Pinpoint the cell where the given text exists, returning its (x, y) midpoint coordinate. 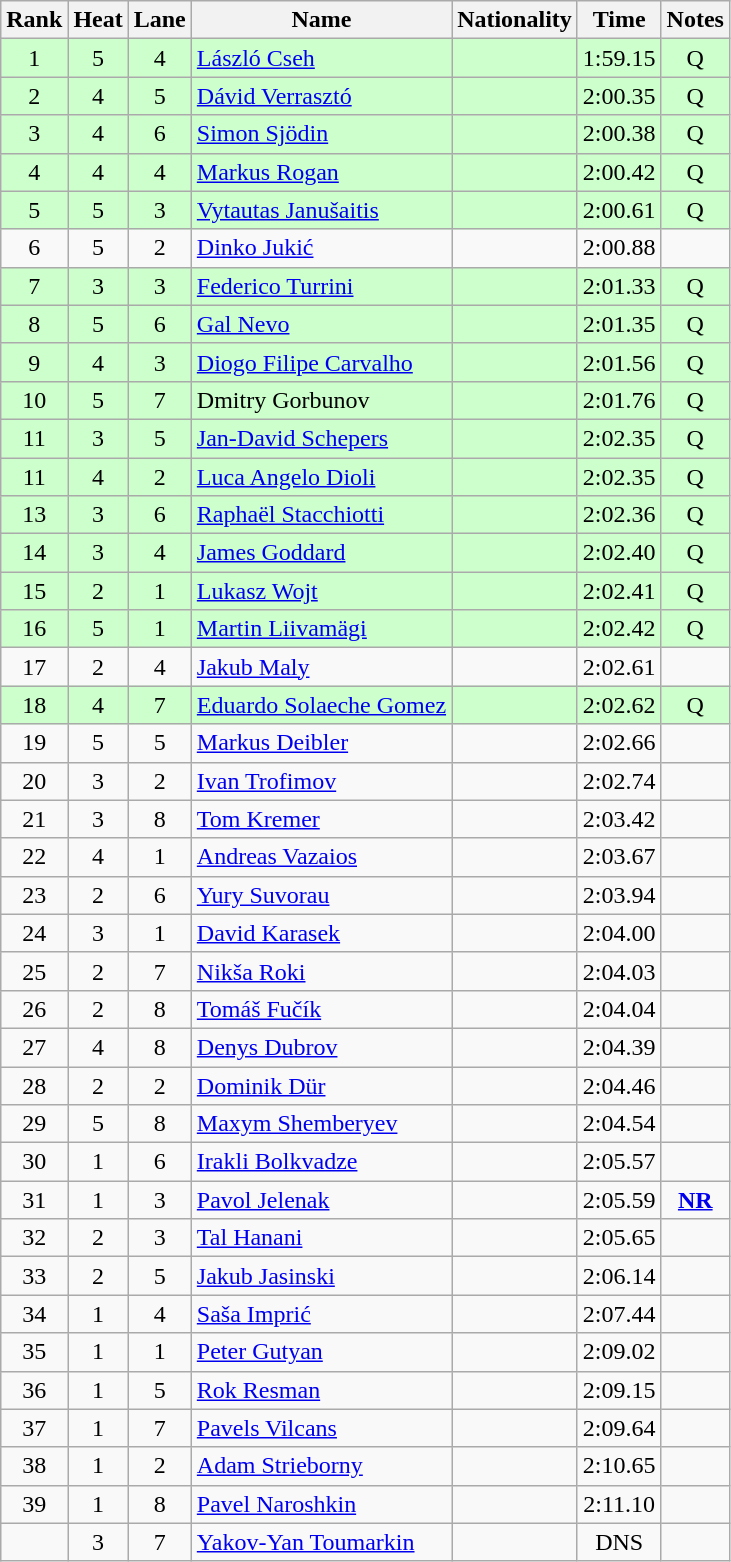
31 (34, 1200)
Diogo Filipe Carvalho (321, 362)
38 (34, 1466)
Yakov-Yan Toumarkin (321, 1542)
2:05.65 (619, 1238)
Jakub Jasinski (321, 1276)
24 (34, 933)
32 (34, 1238)
2:04.00 (619, 933)
Lane (160, 20)
NR (695, 1200)
Irakli Bolkvadze (321, 1162)
Pavel Naroshkin (321, 1504)
Peter Gutyan (321, 1352)
22 (34, 857)
2:02.62 (619, 705)
Lukasz Wojt (321, 591)
2:02.40 (619, 553)
2:02.74 (619, 781)
2:00.38 (619, 134)
Maxym Shemberyev (321, 1124)
2:03.42 (619, 819)
Martin Liivamägi (321, 629)
Denys Dubrov (321, 1047)
26 (34, 1009)
14 (34, 553)
Markus Rogan (321, 172)
37 (34, 1428)
2:03.94 (619, 895)
2:01.56 (619, 362)
2:03.67 (619, 857)
2:02.61 (619, 667)
15 (34, 591)
Vytautas Janušaitis (321, 210)
2:11.10 (619, 1504)
Federico Turrini (321, 286)
Raphaël Stacchiotti (321, 515)
Jakub Maly (321, 667)
Jan-David Schepers (321, 438)
2:09.64 (619, 1428)
2:00.88 (619, 248)
2:04.39 (619, 1047)
Luca Angelo Dioli (321, 477)
Nikša Roki (321, 971)
27 (34, 1047)
Heat (98, 20)
2:00.42 (619, 172)
2:05.59 (619, 1200)
Tom Kremer (321, 819)
Tomáš Fučík (321, 1009)
10 (34, 400)
30 (34, 1162)
Gal Nevo (321, 324)
Dominik Dür (321, 1085)
2:04.04 (619, 1009)
2:05.57 (619, 1162)
2:00.35 (619, 96)
2:10.65 (619, 1466)
2:02.42 (619, 629)
16 (34, 629)
36 (34, 1390)
Rok Resman (321, 1390)
2:00.61 (619, 210)
2:04.54 (619, 1124)
Markus Deibler (321, 743)
20 (34, 781)
17 (34, 667)
Simon Sjödin (321, 134)
19 (34, 743)
Adam Strieborny (321, 1466)
23 (34, 895)
2:01.35 (619, 324)
9 (34, 362)
2:02.41 (619, 591)
2:07.44 (619, 1314)
Eduardo Solaeche Gomez (321, 705)
21 (34, 819)
33 (34, 1276)
13 (34, 515)
2:09.02 (619, 1352)
Time (619, 20)
2:01.76 (619, 400)
2:04.46 (619, 1085)
James Goddard (321, 553)
35 (34, 1352)
Tal Hanani (321, 1238)
39 (34, 1504)
Dinko Jukić (321, 248)
18 (34, 705)
Rank (34, 20)
Andreas Vazaios (321, 857)
Nationality (515, 20)
34 (34, 1314)
Saša Imprić (321, 1314)
Pavol Jelenak (321, 1200)
1:59.15 (619, 58)
Ivan Trofimov (321, 781)
29 (34, 1124)
2:01.33 (619, 286)
Yury Suvorau (321, 895)
2:06.14 (619, 1276)
2:09.15 (619, 1390)
Notes (695, 20)
Dávid Verrasztó (321, 96)
2:02.66 (619, 743)
2:02.36 (619, 515)
Pavels Vilcans (321, 1428)
25 (34, 971)
Dmitry Gorbunov (321, 400)
László Cseh (321, 58)
DNS (619, 1542)
28 (34, 1085)
2:04.03 (619, 971)
Name (321, 20)
David Karasek (321, 933)
